Provide the [X, Y] coordinate of the cell's center where the given text is located.  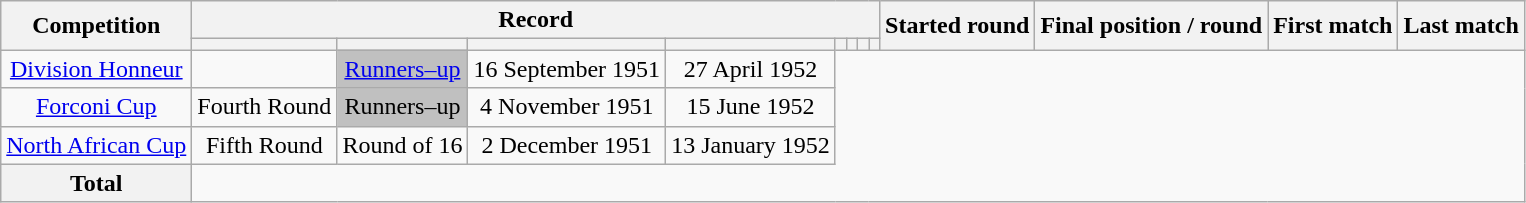
16 September 1951 [567, 69]
Record [536, 20]
Started round [958, 26]
Total [96, 183]
Division Honneur [96, 69]
27 April 1952 [751, 69]
13 January 1952 [751, 145]
Last match [1461, 26]
First match [1333, 26]
Fourth Round [264, 107]
15 June 1952 [751, 107]
4 November 1951 [567, 107]
Competition [96, 26]
Final position / round [1152, 26]
Round of 16 [402, 145]
Fifth Round [264, 145]
North African Cup [96, 145]
2 December 1951 [567, 145]
Forconi Cup [96, 107]
